Return the (X, Y) coordinate for the center point of the cell that contains the specified text.  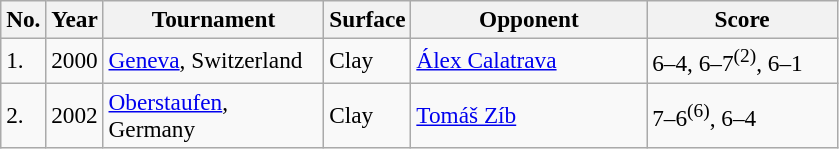
Oberstaufen, Germany (214, 114)
No. (24, 19)
1. (24, 60)
2002 (74, 114)
Year (74, 19)
2000 (74, 60)
Score (742, 19)
6–4, 6–7(2), 6–1 (742, 60)
Tomáš Zíb (529, 114)
Álex Calatrava (529, 60)
Surface (368, 19)
7–6(6), 6–4 (742, 114)
Opponent (529, 19)
Geneva, Switzerland (214, 60)
2. (24, 114)
Tournament (214, 19)
